Scan for the cell matching the given text and deliver its [X, Y] coordinate at center. 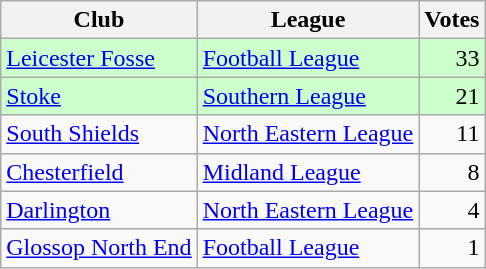
Club [99, 20]
Southern League [308, 96]
Leicester Fosse [99, 58]
Midland League [308, 172]
1 [452, 248]
League [308, 20]
33 [452, 58]
11 [452, 134]
South Shields [99, 134]
8 [452, 172]
Stoke [99, 96]
Votes [452, 20]
Glossop North End [99, 248]
4 [452, 210]
Chesterfield [99, 172]
Darlington [99, 210]
21 [452, 96]
